Determine the [X, Y] coordinate at the center of the cell enclosing the given text.  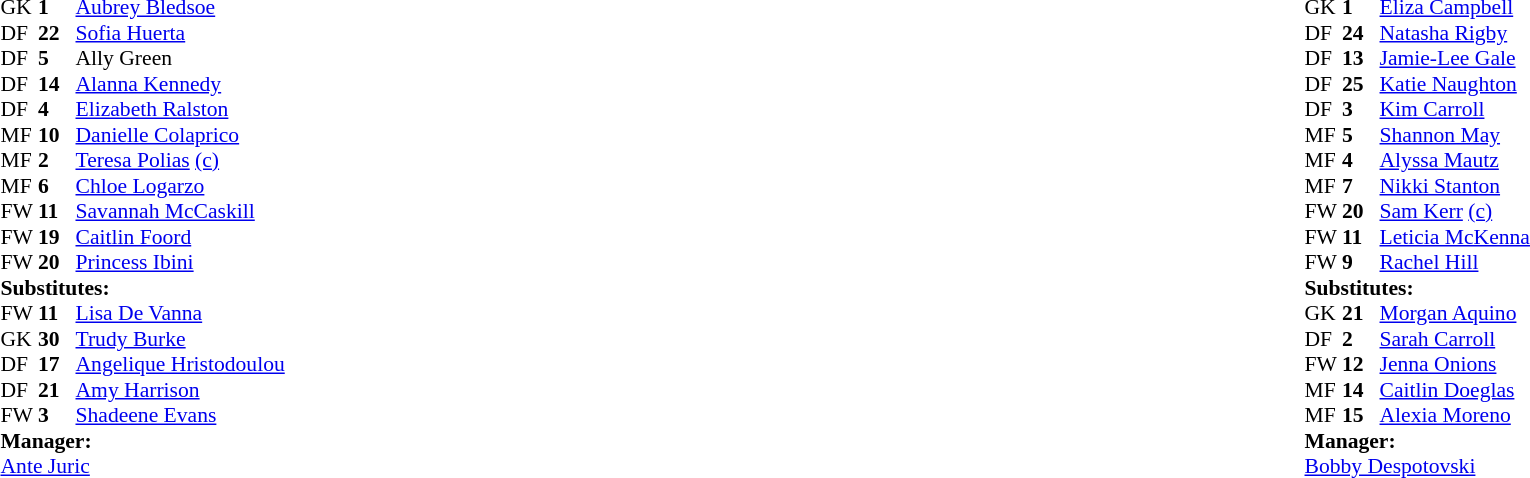
13 [1361, 59]
30 [57, 339]
22 [57, 33]
Alanna Kennedy [180, 84]
Ally Green [180, 59]
Natasha Rigby [1455, 33]
Rachel Hill [1455, 263]
Shannon May [1455, 135]
12 [1361, 365]
Amy Harrison [180, 390]
Teresa Polias (c) [180, 161]
Alexia Moreno [1455, 415]
24 [1361, 33]
15 [1361, 415]
Katie Naughton [1455, 84]
Angelique Hristodoulou [180, 365]
10 [57, 135]
Princess Ibini [180, 263]
Sam Kerr (c) [1455, 211]
Caitlin Doeglas [1455, 390]
Nikki Stanton [1455, 186]
25 [1361, 84]
19 [57, 237]
Alyssa Mautz [1455, 161]
Caitlin Foord [180, 237]
Kim Carroll [1455, 109]
Savannah McCaskill [180, 211]
Leticia McKenna [1455, 237]
Elizabeth Ralston [180, 109]
Chloe Logarzo [180, 186]
Jenna Onions [1455, 365]
Trudy Burke [180, 339]
Lisa De Vanna [180, 313]
Sofia Huerta [180, 33]
Morgan Aquino [1455, 313]
6 [57, 186]
Shadeene Evans [180, 415]
Sarah Carroll [1455, 339]
17 [57, 365]
Jamie-Lee Gale [1455, 59]
7 [1361, 186]
9 [1361, 263]
Danielle Colaprico [180, 135]
